Search for the cell housing the specified text and yield its (X, Y) center coordinate. 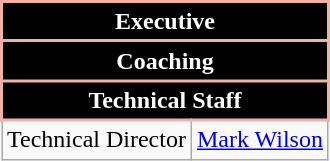
Mark Wilson (260, 140)
Technical Staff (166, 101)
Coaching (166, 61)
Technical Director (97, 140)
Executive (166, 22)
